For the text-containing cell, return its midpoint in [X, Y] coordinate format. 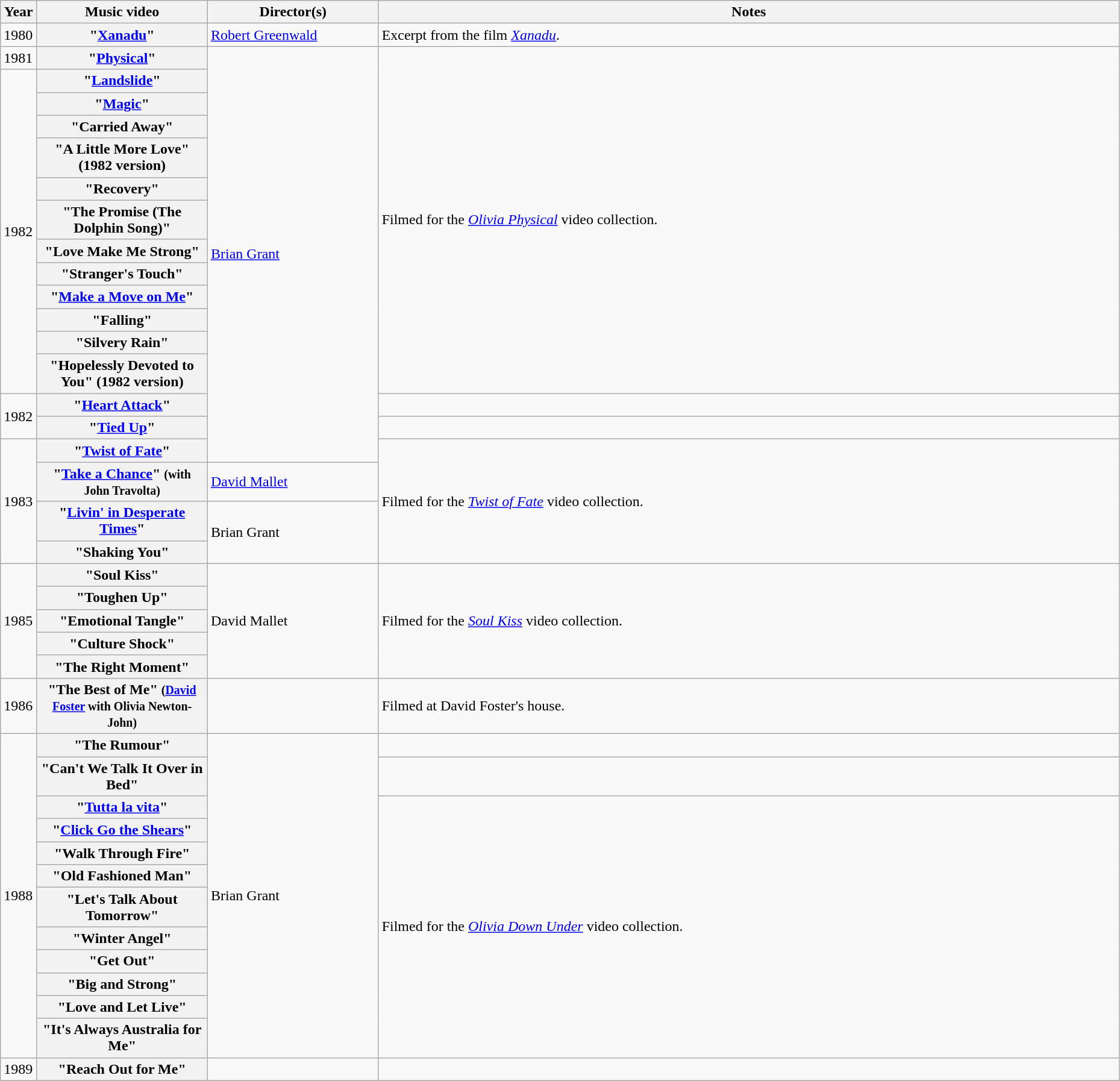
Filmed for the Olivia Down Under video collection. [748, 927]
"The Best of Me" (David Foster with Olivia Newton-John) [122, 706]
Filmed at David Foster's house. [748, 706]
"It's Always Australia for Me" [122, 1038]
1980 [19, 35]
Notes [748, 12]
"Silvery Rain" [122, 343]
"Recovery" [122, 189]
Filmed for the Olivia Physical video collection. [748, 220]
"Xanadu" [122, 35]
"The Right Moment" [122, 666]
1983 [19, 501]
Filmed for the Twist of Fate video collection. [748, 501]
1985 [19, 621]
"Livin' in Desperate Times" [122, 521]
1989 [19, 1069]
"Can't We Talk It Over in Bed" [122, 776]
Music video [122, 12]
"Shaking You" [122, 552]
Robert Greenwald [293, 35]
"Take a Chance" (with John Travolta) [122, 482]
"Love and Let Live" [122, 1007]
1981 [19, 58]
"Get Out" [122, 961]
"Reach Out for Me" [122, 1069]
"Winter Angel" [122, 938]
Excerpt from the film Xanadu. [748, 35]
"Soul Kiss" [122, 575]
"Carried Away" [122, 127]
"Tutta la vita" [122, 807]
"Landslide" [122, 81]
"Heart Attack" [122, 405]
"Stranger's Touch" [122, 274]
"Big and Strong" [122, 984]
Filmed for the Soul Kiss video collection. [748, 621]
Director(s) [293, 12]
Year [19, 12]
"Twist of Fate" [122, 451]
"Tied Up" [122, 428]
"Walk Through Fire" [122, 853]
1988 [19, 895]
"Magic" [122, 104]
"Hopelessly Devoted to You" (1982 version) [122, 374]
"Emotional Tangle" [122, 621]
"Make a Move on Me" [122, 296]
"Click Go the Shears" [122, 830]
"Culture Shock" [122, 644]
"The Rumour" [122, 745]
"A Little More Love" (1982 version) [122, 158]
1986 [19, 706]
"Old Fashioned Man" [122, 876]
"Toughen Up" [122, 598]
"Love Make Me Strong" [122, 251]
"Physical" [122, 58]
"Falling" [122, 320]
"Let's Talk About Tomorrow" [122, 907]
"The Promise (The Dolphin Song)" [122, 219]
